Detect which cell encompasses the target text, then output its (X, Y) center coordinate. 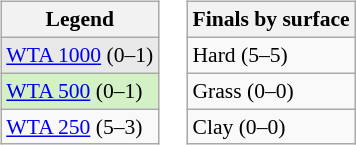
Legend (80, 20)
Grass (0–0) (270, 91)
WTA 1000 (0–1) (80, 55)
WTA 250 (5–3) (80, 127)
Clay (0–0) (270, 127)
Hard (5–5) (270, 55)
WTA 500 (0–1) (80, 91)
Finals by surface (270, 20)
